Search for the cell housing the specified text and yield its (x, y) center coordinate. 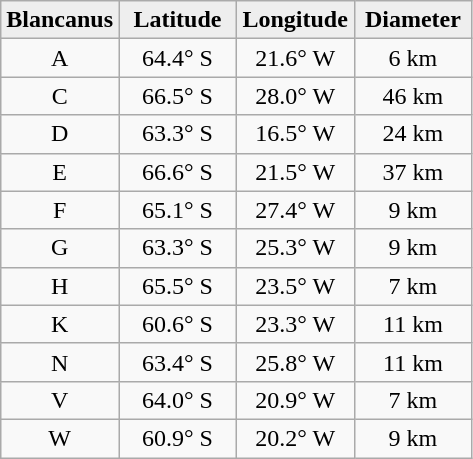
F (60, 210)
E (60, 172)
D (60, 134)
60.6° S (178, 324)
23.3° W (295, 324)
A (60, 58)
K (60, 324)
Blancanus (60, 20)
63.4° S (178, 362)
46 km (413, 96)
66.5° S (178, 96)
G (60, 248)
64.0° S (178, 400)
Longitude (295, 20)
Diameter (413, 20)
27.4° W (295, 210)
21.6° W (295, 58)
23.5° W (295, 286)
60.9° S (178, 438)
C (60, 96)
N (60, 362)
25.8° W (295, 362)
66.6° S (178, 172)
65.5° S (178, 286)
20.2° W (295, 438)
W (60, 438)
H (60, 286)
V (60, 400)
Latitude (178, 20)
64.4° S (178, 58)
25.3° W (295, 248)
37 km (413, 172)
24 km (413, 134)
21.5° W (295, 172)
16.5° W (295, 134)
28.0° W (295, 96)
20.9° W (295, 400)
6 km (413, 58)
65.1° S (178, 210)
